Extract the (X, Y) coordinate from the center of the cell holding the provided text.  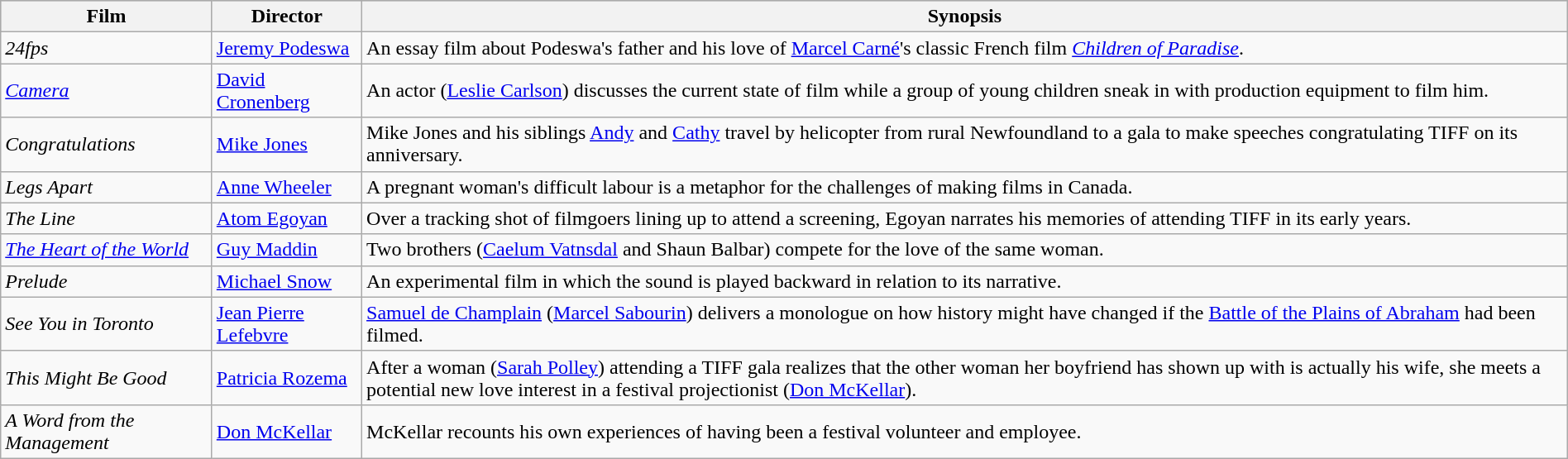
An essay film about Podeswa's father and his love of Marcel Carné's classic French film Children of Paradise. (965, 48)
Director (286, 17)
Camera (107, 91)
Jeremy Podeswa (286, 48)
Michael Snow (286, 281)
Prelude (107, 281)
Samuel de Champlain (Marcel Sabourin) delivers a monologue on how history might have changed if the Battle of the Plains of Abraham had been filmed. (965, 324)
Congratulations (107, 144)
An actor (Leslie Carlson) discusses the current state of film while a group of young children sneak in with production equipment to film him. (965, 91)
Film (107, 17)
Don McKellar (286, 432)
The Line (107, 218)
See You in Toronto (107, 324)
The Heart of the World (107, 250)
This Might Be Good (107, 377)
Guy Maddin (286, 250)
Mike Jones (286, 144)
An experimental film in which the sound is played backward in relation to its narrative. (965, 281)
David Cronenberg (286, 91)
Over a tracking shot of filmgoers lining up to attend a screening, Egoyan narrates his memories of attending TIFF in its early years. (965, 218)
A pregnant woman's difficult labour is a metaphor for the challenges of making films in Canada. (965, 187)
24fps (107, 48)
Atom Egoyan (286, 218)
Jean Pierre Lefebvre (286, 324)
Synopsis (965, 17)
Patricia Rozema (286, 377)
Anne Wheeler (286, 187)
Two brothers (Caelum Vatnsdal and Shaun Balbar) compete for the love of the same woman. (965, 250)
A Word from the Management (107, 432)
McKellar recounts his own experiences of having been a festival volunteer and employee. (965, 432)
Legs Apart (107, 187)
